Find where the given text appears and provide that cell's center as (X, Y) coordinate. 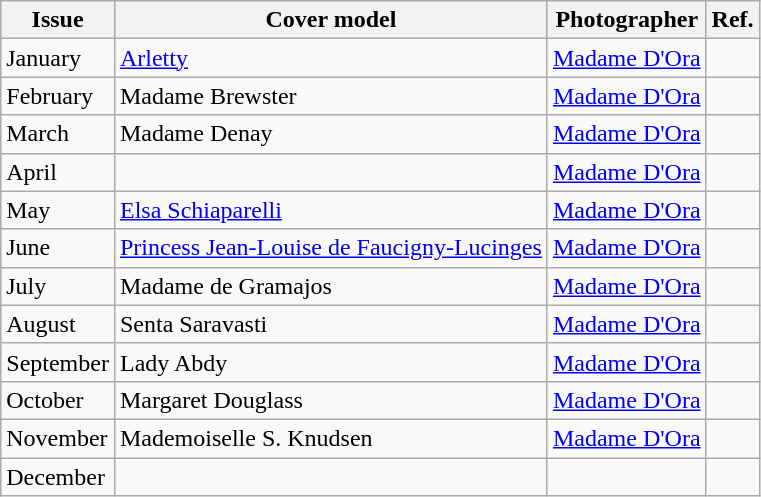
Cover model (330, 20)
December (58, 477)
Senta Saravasti (330, 324)
Ref. (732, 20)
Issue (58, 20)
Margaret Douglass (330, 400)
May (58, 210)
Madame de Gramajos (330, 286)
Madame Brewster (330, 96)
April (58, 172)
Madame Denay (330, 134)
Mademoiselle S. Knudsen (330, 438)
March (58, 134)
Photographer (626, 20)
Arletty (330, 58)
June (58, 248)
January (58, 58)
November (58, 438)
July (58, 286)
February (58, 96)
August (58, 324)
September (58, 362)
Elsa Schiaparelli (330, 210)
Lady Abdy (330, 362)
October (58, 400)
Princess Jean-Louise de Faucigny-Lucinges (330, 248)
